Output the [x, y] coordinate of the center of the cell containing the given text.  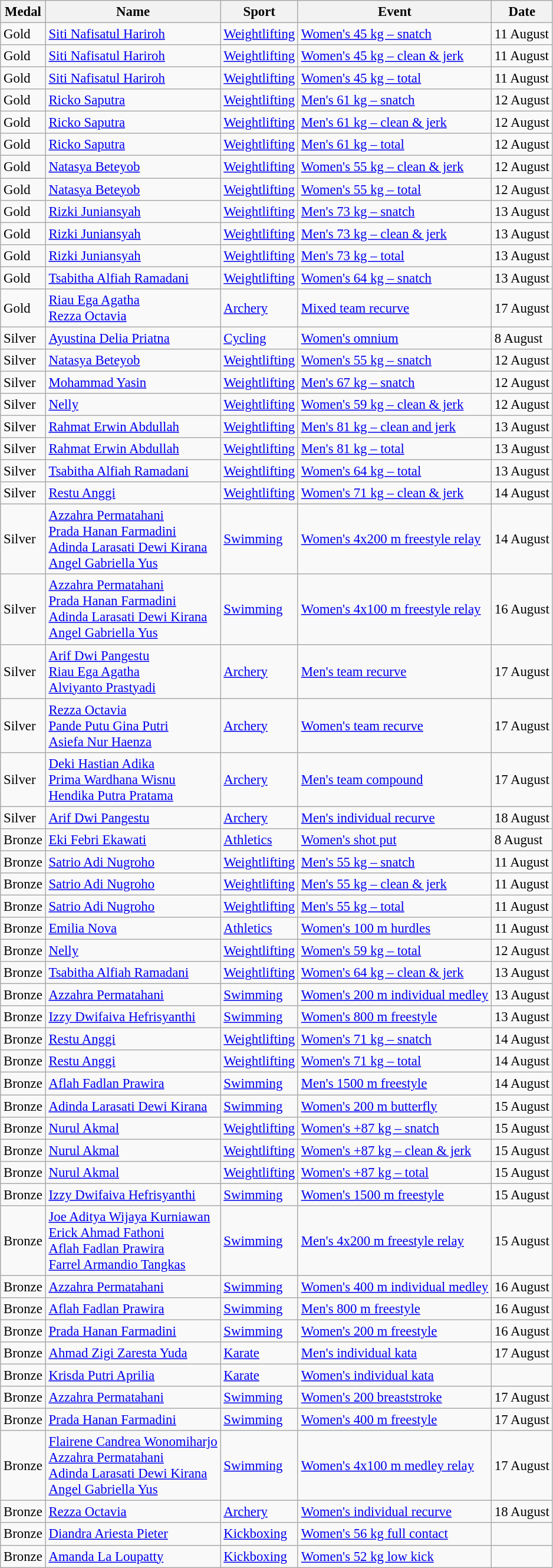
Men's 4x200 m freestyle relay [394, 1241]
Sport [259, 12]
Women's 400 m freestyle [394, 1420]
Men's 55 kg – snatch [394, 862]
Rezza OctaviaPande Putu Gina PutriAsiefa Nur Haenza [133, 726]
Women's 100 m hurdles [394, 929]
Women's 56 kg full contact [394, 1534]
Women's +87 kg – clean & jerk [394, 1150]
Men's 73 kg – clean & jerk [394, 234]
Ahmad Zigi Zaresta Yuda [133, 1353]
Deki Hastian AdikaPrima Wardhana WisnuHendika Putra Pratama [133, 779]
Men's 61 kg – clean & jerk [394, 123]
Men's 55 kg – clean & jerk [394, 884]
Women's 55 kg – clean & jerk [394, 167]
Women's 45 kg – clean & jerk [394, 56]
Women's 59 kg – clean & jerk [394, 405]
Women's shot put [394, 840]
Women's 55 kg – snatch [394, 360]
Eki Febri Ekawati [133, 840]
Men's 800 m freestyle [394, 1309]
Women's 200 breaststroke [394, 1398]
Men's 61 kg – total [394, 145]
Men's 1500 m freestyle [394, 1084]
Women's team recurve [394, 726]
Women's 800 m freestyle [394, 1017]
Men's 61 kg – snatch [394, 100]
Cycling [259, 338]
Women's 4x100 m freestyle relay [394, 610]
Women's 45 kg – total [394, 78]
Men's 81 kg – total [394, 449]
Women's +87 kg – total [394, 1172]
Rezza Octavia [133, 1512]
Riau Ega AgathaRezza Octavia [133, 308]
Men's 73 kg – total [394, 255]
Men's 55 kg – total [394, 906]
Women's 200 m freestyle [394, 1331]
Women's 71 kg – total [394, 1061]
Women's 400 m individual medley [394, 1287]
Diandra Ariesta Pieter [133, 1534]
Women's omnium [394, 338]
Women's individual kata [394, 1376]
Medal [23, 12]
Women's 64 kg – snatch [394, 278]
Date [522, 12]
Men's 73 kg – snatch [394, 211]
Adinda Larasati Dewi Kirana [133, 1106]
Men's 81 kg – clean and jerk [394, 427]
Arif Dwi Pangestu [133, 818]
Women's 59 kg – total [394, 951]
Women's 52 kg low kick [394, 1556]
Ayustina Delia Priatna [133, 338]
Mohammad Yasin [133, 382]
Women's 71 kg – clean & jerk [394, 493]
Women's +87 kg – snatch [394, 1128]
Men's individual kata [394, 1353]
Event [394, 12]
Men's individual recurve [394, 818]
Amanda La Loupatty [133, 1556]
Joe Aditya Wijaya Kurniawan Erick Ahmad Fathoni Aflah Fadlan Prawira Farrel Armandio Tangkas [133, 1241]
Emilia Nova [133, 929]
Women's 4x200 m freestyle relay [394, 539]
Krisda Putri Aprilia [133, 1376]
Men's team compound [394, 779]
Men's team recurve [394, 671]
Women's 45 kg – snatch [394, 34]
Women's individual recurve [394, 1512]
Women's 200 m individual medley [394, 995]
Women's 4x100 m medley relay [394, 1465]
Flairene Candrea Wonomiharjo Azzahra Permatahani Adinda Larasati Dewi Kirana Angel Gabriella Yus [133, 1465]
Women's 200 m butterfly [394, 1106]
Arif Dwi Pangestu Riau Ega Agatha Alviyanto Prastyadi [133, 671]
Women's 64 kg – clean & jerk [394, 973]
Women's 55 kg – total [394, 189]
Women's 1500 m freestyle [394, 1195]
Women's 71 kg – snatch [394, 1039]
Women's 64 kg – total [394, 471]
Men's 67 kg – snatch [394, 382]
Mixed team recurve [394, 308]
Name [133, 12]
